For the text-containing cell, return its midpoint in (X, Y) coordinate format. 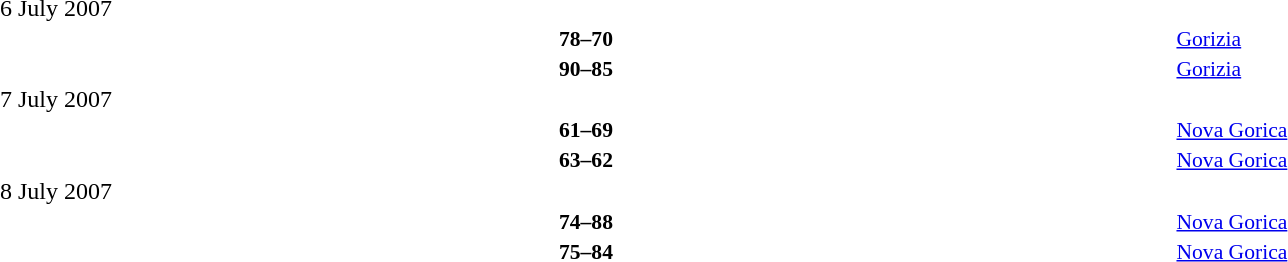
61–69 (586, 130)
78–70 (586, 38)
63–62 (586, 160)
74–88 (586, 222)
90–85 (586, 68)
